Output the (X, Y) coordinate of the center of the cell containing the given text.  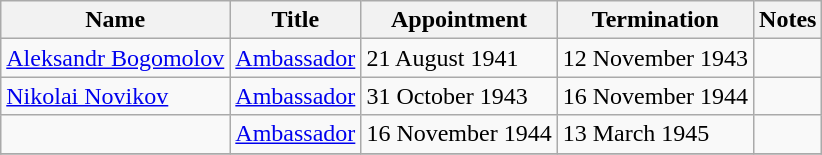
Name (116, 20)
31 October 1943 (459, 96)
Appointment (459, 20)
Termination (655, 20)
13 March 1945 (655, 134)
Title (296, 20)
Nikolai Novikov (116, 96)
21 August 1941 (459, 58)
Aleksandr Bogomolov (116, 58)
Notes (788, 20)
12 November 1943 (655, 58)
